Locate the cell with the specified text and output its [X, Y] center coordinate. 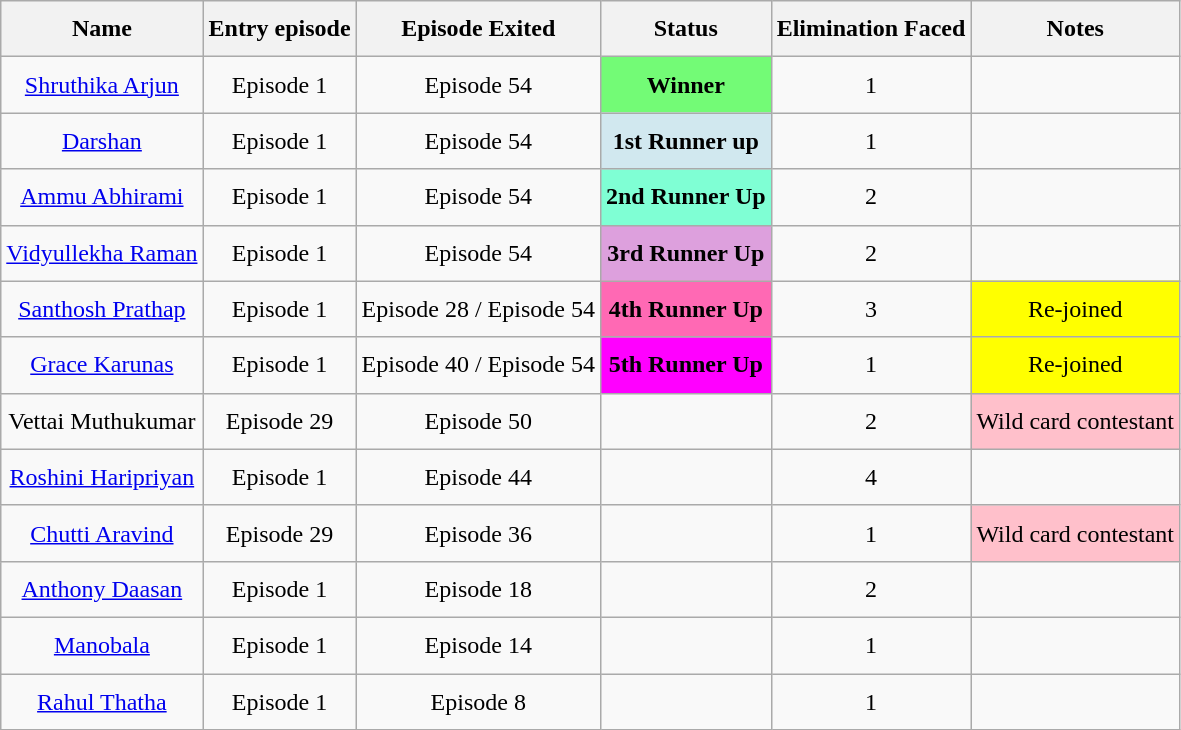
Status [686, 29]
Ammu Abhirami [102, 197]
4th Runner Up [686, 309]
Roshini Haripriyan [102, 477]
Episode 36 [478, 533]
Episode 40 / Episode 54 [478, 365]
Darshan [102, 141]
Elimination Faced [871, 29]
Episode 18 [478, 589]
Winner [686, 85]
Shruthika Arjun [102, 85]
Manobala [102, 645]
Santhosh Prathap [102, 309]
4 [871, 477]
Episode 28 / Episode 54 [478, 309]
Anthony Daasan [102, 589]
Entry episode [280, 29]
Vidyullekha Raman [102, 253]
1st Runner up [686, 141]
2nd Runner Up [686, 197]
Chutti Aravind [102, 533]
Notes [1076, 29]
3 [871, 309]
Episode Exited [478, 29]
Episode 50 [478, 421]
Rahul Thatha [102, 702]
3rd Runner Up [686, 253]
Episode 44 [478, 477]
Name [102, 29]
Episode 8 [478, 702]
Vettai Muthukumar [102, 421]
Grace Karunas [102, 365]
5th Runner Up [686, 365]
Episode 14 [478, 645]
